Extract the [x, y] coordinate from the center of the cell holding the provided text.  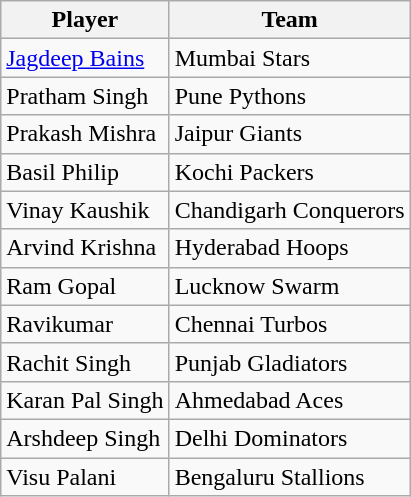
Team [290, 20]
Delhi Dominators [290, 438]
Karan Pal Singh [85, 400]
Basil Philip [85, 172]
Arshdeep Singh [85, 438]
Arvind Krishna [85, 248]
Lucknow Swarm [290, 286]
Rachit Singh [85, 362]
Ahmedabad Aces [290, 400]
Mumbai Stars [290, 58]
Player [85, 20]
Hyderabad Hoops [290, 248]
Prakash Mishra [85, 134]
Vinay Kaushik [85, 210]
Pratham Singh [85, 96]
Jagdeep Bains [85, 58]
Pune Pythons [290, 96]
Chennai Turbos [290, 324]
Jaipur Giants [290, 134]
Bengaluru Stallions [290, 477]
Visu Palani [85, 477]
Chandigarh Conquerors [290, 210]
Ravikumar [85, 324]
Kochi Packers [290, 172]
Ram Gopal [85, 286]
Punjab Gladiators [290, 362]
